From the cell containing the given text, extract its center point as [X, Y] coordinate. 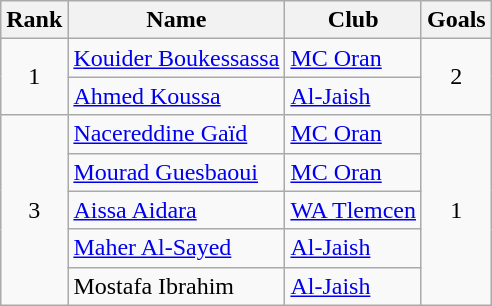
Name [176, 20]
Club [354, 20]
Ahmed Koussa [176, 96]
Mourad Guesbaoui [176, 172]
Goals [456, 20]
Maher Al-Sayed [176, 248]
Nacereddine Gaïd [176, 134]
Rank [34, 20]
Aissa Aidara [176, 210]
Mostafa Ibrahim [176, 286]
2 [456, 77]
WA Tlemcen [354, 210]
Kouider Boukessassa [176, 58]
3 [34, 210]
